Search for the cell housing the specified text and yield its (X, Y) center coordinate. 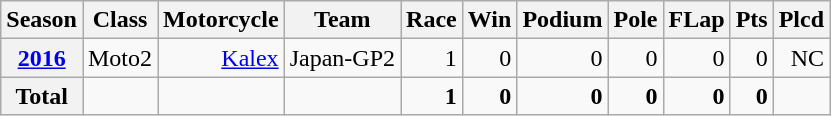
2016 (42, 58)
Class (120, 20)
Motorcycle (222, 20)
NC (801, 58)
Win (490, 20)
Pts (752, 20)
Japan-GP2 (342, 58)
FLap (696, 20)
Team (342, 20)
Pole (636, 20)
Plcd (801, 20)
Total (42, 96)
Podium (562, 20)
Kalex (222, 58)
Season (42, 20)
Race (432, 20)
Moto2 (120, 58)
